Extract the (X, Y) coordinate from the center of the cell holding the provided text.  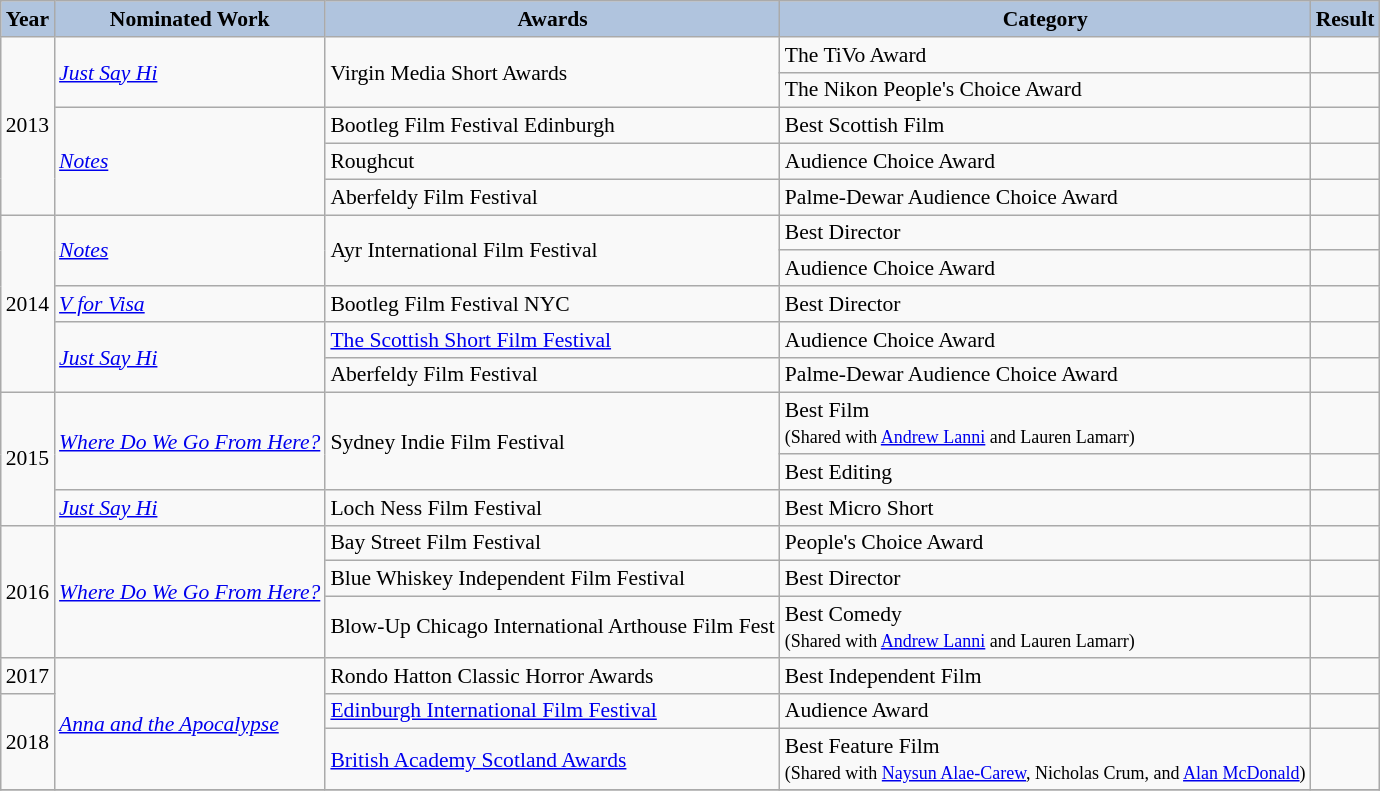
Ayr International Film Festival (552, 250)
Bay Street Film Festival (552, 543)
2016 (28, 591)
The Nikon People's Choice Award (1046, 90)
Rondo Hatton Classic Horror Awards (552, 676)
2017 (28, 676)
Edinburgh International Film Festival (552, 711)
Best Comedy(Shared with Andrew Lanni and Lauren Lamarr) (1046, 628)
2018 (28, 742)
Best Micro Short (1046, 508)
Loch Ness Film Festival (552, 508)
Best Editing (1046, 472)
Awards (552, 19)
Best Feature Film(Shared with Naysun Alae-Carew, Nicholas Crum, and Alan McDonald) (1046, 760)
Blue Whiskey Independent Film Festival (552, 579)
2014 (28, 304)
Virgin Media Short Awards (552, 72)
The Scottish Short Film Festival (552, 340)
Best Scottish Film (1046, 126)
Audience Award (1046, 711)
Category (1046, 19)
Nominated Work (190, 19)
The TiVo Award (1046, 55)
Bootleg Film Festival Edinburgh (552, 126)
Year (28, 19)
2015 (28, 459)
British Academy Scotland Awards (552, 760)
Blow-Up Chicago International Arthouse Film Fest (552, 628)
Best Film(Shared with Andrew Lanni and Lauren Lamarr) (1046, 424)
V for Visa (190, 304)
Best Independent Film (1046, 676)
Result (1346, 19)
People's Choice Award (1046, 543)
2013 (28, 126)
Bootleg Film Festival NYC (552, 304)
Sydney Indie Film Festival (552, 442)
Anna and the Apocalypse (190, 724)
Roughcut (552, 162)
